Determine the [X, Y] coordinate at the center of the cell enclosing the given text.  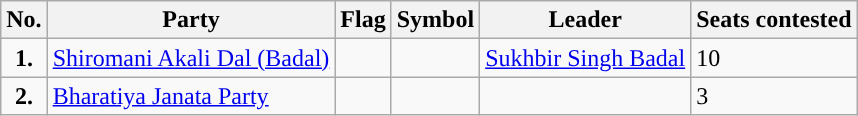
Leader [586, 20]
3 [774, 96]
Bharatiya Janata Party [191, 96]
1. [24, 58]
Flag [363, 20]
2. [24, 96]
Shiromani Akali Dal (Badal) [191, 58]
No. [24, 20]
Symbol [435, 20]
Sukhbir Singh Badal [586, 58]
10 [774, 58]
Seats contested [774, 20]
Party [191, 20]
